Output the [X, Y] coordinate of the center of the cell containing the given text.  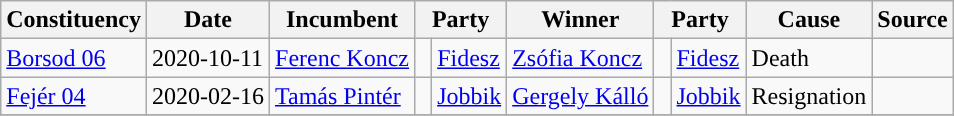
Winner [580, 20]
Constituency [74, 20]
Ferenc Koncz [342, 58]
2020-10-11 [208, 58]
Gergely Kálló [580, 96]
Source [912, 20]
Tamás Pintér [342, 96]
2020-02-16 [208, 96]
Fejér 04 [74, 96]
Cause [809, 20]
Date [208, 20]
Resignation [809, 96]
Borsod 06 [74, 58]
Zsófia Koncz [580, 58]
Death [809, 58]
Incumbent [342, 20]
